Return (X, Y) of the center of cell containing provided text 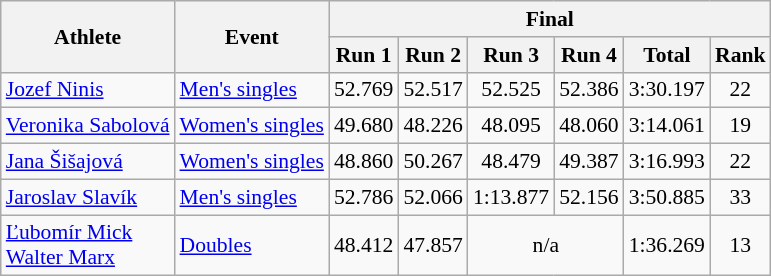
49.680 (364, 126)
48.095 (511, 126)
Athlete (88, 36)
3:30.197 (667, 90)
52.066 (432, 197)
Run 3 (511, 55)
Run 2 (432, 55)
Jaroslav Slavík (88, 197)
48.226 (432, 126)
48.412 (364, 246)
Jana Šišajová (88, 162)
52.517 (432, 90)
13 (740, 246)
Veronika Sabolová (88, 126)
Final (550, 19)
3:50.885 (667, 197)
48.860 (364, 162)
Event (252, 36)
48.060 (588, 126)
Doubles (252, 246)
47.857 (432, 246)
52.769 (364, 90)
19 (740, 126)
Rank (740, 55)
Jozef Ninis (88, 90)
52.786 (364, 197)
3:16.993 (667, 162)
Total (667, 55)
n/a (546, 246)
Ľubomír MickWalter Marx (88, 246)
49.387 (588, 162)
Run 1 (364, 55)
52.525 (511, 90)
52.156 (588, 197)
50.267 (432, 162)
48.479 (511, 162)
1:13.877 (511, 197)
3:14.061 (667, 126)
1:36.269 (667, 246)
Run 4 (588, 55)
52.386 (588, 90)
33 (740, 197)
